For the text-containing cell, return its midpoint in [X, Y] coordinate format. 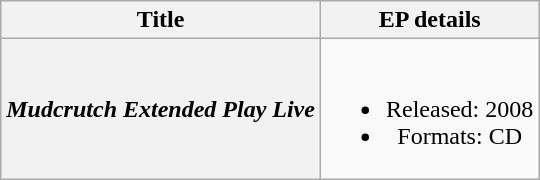
EP details [429, 20]
Mudcrutch Extended Play Live [161, 109]
Title [161, 20]
Released: 2008Formats: CD [429, 109]
